Return the [x, y] coordinate for the center point of the cell that contains the specified text.  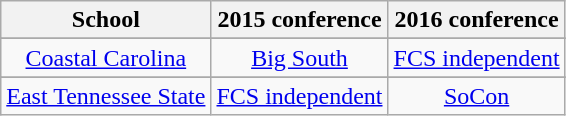
2015 conference [300, 20]
Coastal Carolina [106, 58]
2016 conference [476, 20]
Big South [300, 58]
School [106, 20]
East Tennessee State [106, 96]
SoCon [476, 96]
